From the cell containing the given text, extract its center point as (X, Y) coordinate. 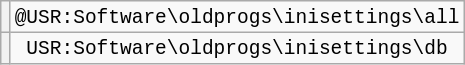
USR:Software\oldprogs\inisettings\db (237, 49)
@USR:Software\oldprogs\inisettings\all (237, 17)
